Search for the cell housing the specified text and yield its [x, y] center coordinate. 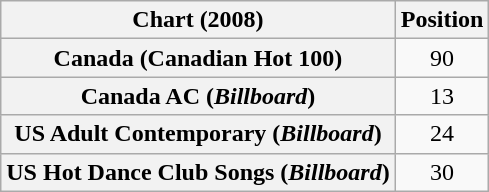
Position [442, 20]
30 [442, 172]
13 [442, 96]
Canada AC (Billboard) [198, 96]
Chart (2008) [198, 20]
US Adult Contemporary (Billboard) [198, 134]
24 [442, 134]
90 [442, 58]
Canada (Canadian Hot 100) [198, 58]
US Hot Dance Club Songs (Billboard) [198, 172]
